Detect which cell encompasses the target text, then output its [X, Y] center coordinate. 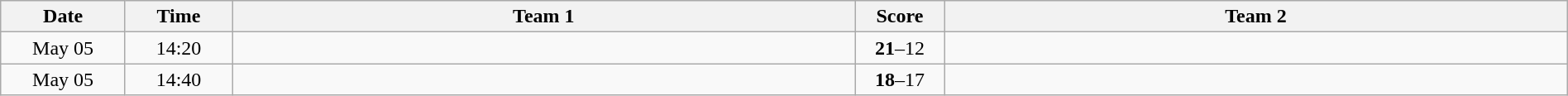
18–17 [900, 79]
21–12 [900, 48]
Score [900, 17]
Team 1 [544, 17]
14:40 [179, 79]
Date [63, 17]
Time [179, 17]
14:20 [179, 48]
Team 2 [1256, 17]
